Provide the (x, y) coordinate of the cell's center where the given text is located.  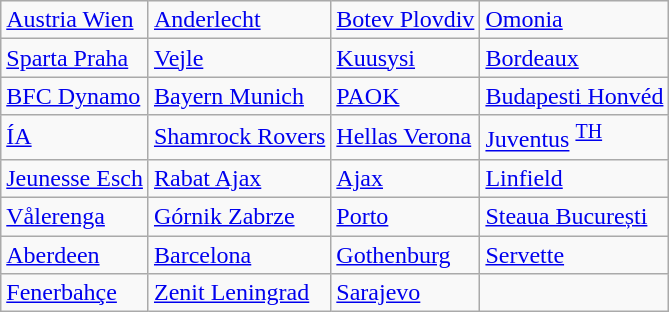
Servette (574, 255)
Gothenburg (406, 255)
Omonia (574, 20)
Jeunesse Esch (75, 178)
Ajax (406, 178)
Botev Plovdiv (406, 20)
Porto (406, 217)
Bayern Munich (239, 96)
Anderlecht (239, 20)
PAOK (406, 96)
Juventus TH (574, 138)
Vålerenga (75, 217)
BFC Dynamo (75, 96)
Zenit Leningrad (239, 293)
Sparta Praha (75, 58)
Budapesti Honvéd (574, 96)
Sarajevo (406, 293)
Górnik Zabrze (239, 217)
Fenerbahçe (75, 293)
Kuusysi (406, 58)
Austria Wien (75, 20)
Shamrock Rovers (239, 138)
Barcelona (239, 255)
Vejle (239, 58)
Steaua București (574, 217)
Rabat Ajax (239, 178)
ÍA (75, 138)
Bordeaux (574, 58)
Linfield (574, 178)
Hellas Verona (406, 138)
Aberdeen (75, 255)
